Extract the [X, Y] coordinate from the center of the cell holding the provided text.  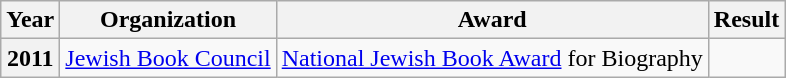
2011 [30, 58]
Jewish Book Council [168, 58]
Award [492, 20]
National Jewish Book Award for Biography [492, 58]
Result [746, 20]
Year [30, 20]
Organization [168, 20]
